For the text-containing cell, return its midpoint in [X, Y] coordinate format. 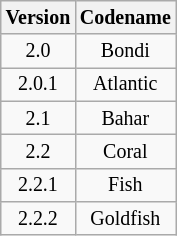
2.0.1 [38, 84]
2.2.1 [38, 184]
Goldfish [126, 218]
Coral [126, 152]
Version [38, 18]
2.1 [38, 118]
2.2 [38, 152]
Fish [126, 184]
Bahar [126, 118]
Bondi [126, 52]
2.2.2 [38, 218]
Atlantic [126, 84]
Codename [126, 18]
2.0 [38, 52]
